Capture the cell that displays the provided text and extract its (X, Y) central coordinate. 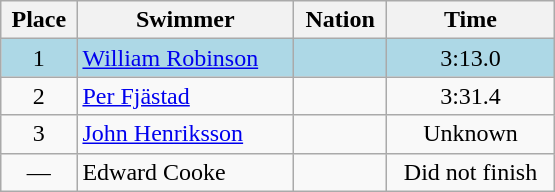
Did not finish (471, 172)
3 (39, 134)
1 (39, 58)
Time (471, 20)
William Robinson (186, 58)
Unknown (471, 134)
Swimmer (186, 20)
3:31.4 (471, 96)
3:13.0 (471, 58)
John Henriksson (186, 134)
Edward Cooke (186, 172)
2 (39, 96)
Per Fjästad (186, 96)
— (39, 172)
Nation (340, 20)
Place (39, 20)
